Return (x, y) of the center of cell containing provided text 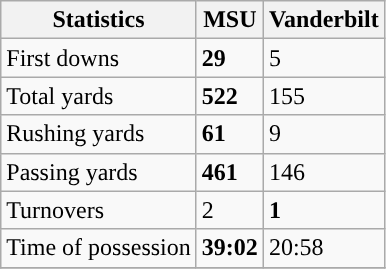
461 (230, 172)
1 (324, 210)
2 (230, 210)
61 (230, 134)
155 (324, 96)
Vanderbilt (324, 20)
9 (324, 134)
Turnovers (99, 210)
Time of possession (99, 248)
5 (324, 58)
MSU (230, 20)
146 (324, 172)
Statistics (99, 20)
Total yards (99, 96)
First downs (99, 58)
39:02 (230, 248)
Passing yards (99, 172)
522 (230, 96)
29 (230, 58)
Rushing yards (99, 134)
20:58 (324, 248)
